Find where the given text appears and provide that cell's center as (x, y) coordinate. 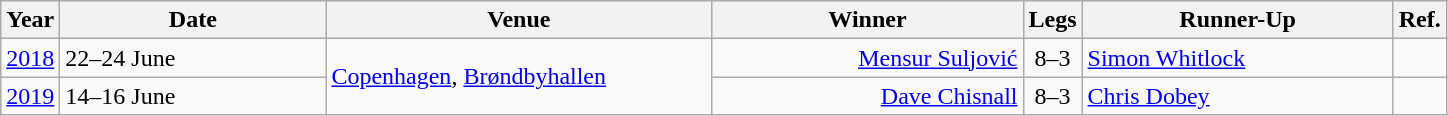
Venue (519, 20)
2018 (30, 58)
Copenhagen, Brøndbyhallen (519, 77)
22–24 June (193, 58)
14–16 June (193, 96)
Ref. (1420, 20)
Runner-Up (1238, 20)
Legs (1052, 20)
Winner (868, 20)
Dave Chisnall (868, 96)
Simon Whitlock (1238, 58)
Date (193, 20)
2019 (30, 96)
Year (30, 20)
Chris Dobey (1238, 96)
Mensur Suljović (868, 58)
